Pinpoint the cell where the given text exists, returning its [X, Y] midpoint coordinate. 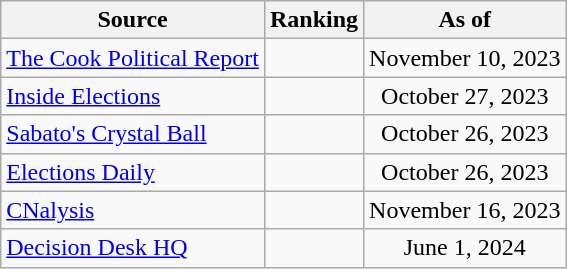
As of [465, 20]
Ranking [314, 20]
The Cook Political Report [133, 58]
October 27, 2023 [465, 96]
Sabato's Crystal Ball [133, 134]
November 10, 2023 [465, 58]
CNalysis [133, 210]
Source [133, 20]
Inside Elections [133, 96]
Elections Daily [133, 172]
Decision Desk HQ [133, 248]
November 16, 2023 [465, 210]
June 1, 2024 [465, 248]
